Return (X, Y) of the center of cell containing provided text 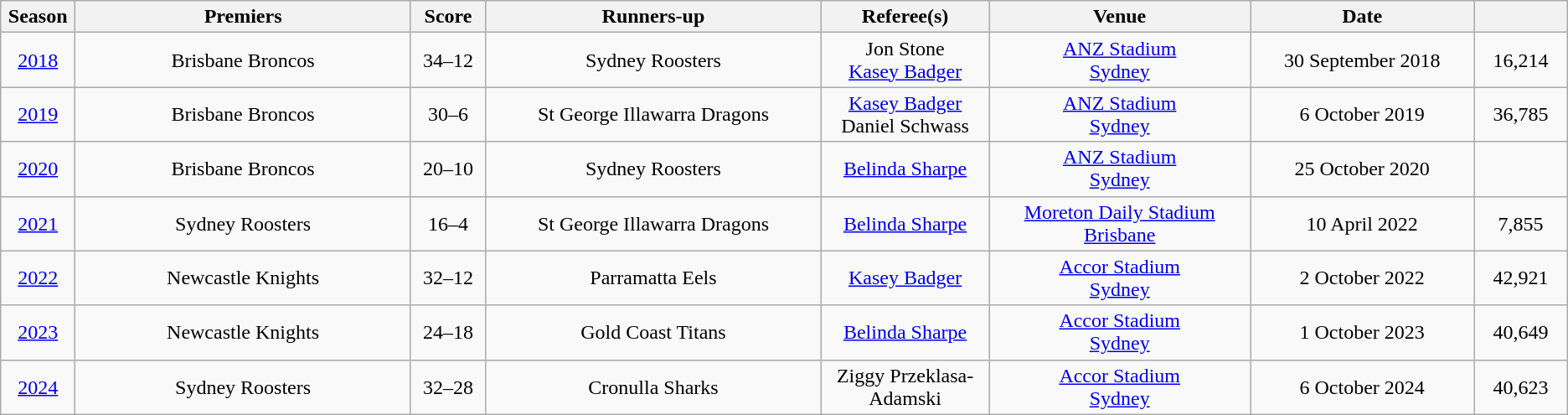
Ziggy Przeklasa-Adamski (905, 387)
Moreton Daily StadiumBrisbane (1120, 223)
42,921 (1521, 278)
2021 (39, 223)
Cronulla Sharks (653, 387)
32–12 (447, 278)
34–12 (447, 60)
Kasey BadgerDaniel Schwass (905, 114)
2024 (39, 387)
32–28 (447, 387)
Kasey Badger (905, 278)
2020 (39, 169)
24–18 (447, 332)
Jon StoneKasey Badger (905, 60)
30 September 2018 (1362, 60)
6 October 2019 (1362, 114)
Runners-up (653, 17)
6 October 2024 (1362, 387)
Date (1362, 17)
2022 (39, 278)
7,855 (1521, 223)
Referee(s) (905, 17)
Season (39, 17)
20–10 (447, 169)
2023 (39, 332)
2 October 2022 (1362, 278)
25 October 2020 (1362, 169)
10 April 2022 (1362, 223)
Parramatta Eels (653, 278)
2019 (39, 114)
Score (447, 17)
30–6 (447, 114)
40,649 (1521, 332)
Premiers (243, 17)
16–4 (447, 223)
Gold Coast Titans (653, 332)
36,785 (1521, 114)
2018 (39, 60)
1 October 2023 (1362, 332)
Venue (1120, 17)
40,623 (1521, 387)
16,214 (1521, 60)
